Locate the cell with the specified text and output its [x, y] center coordinate. 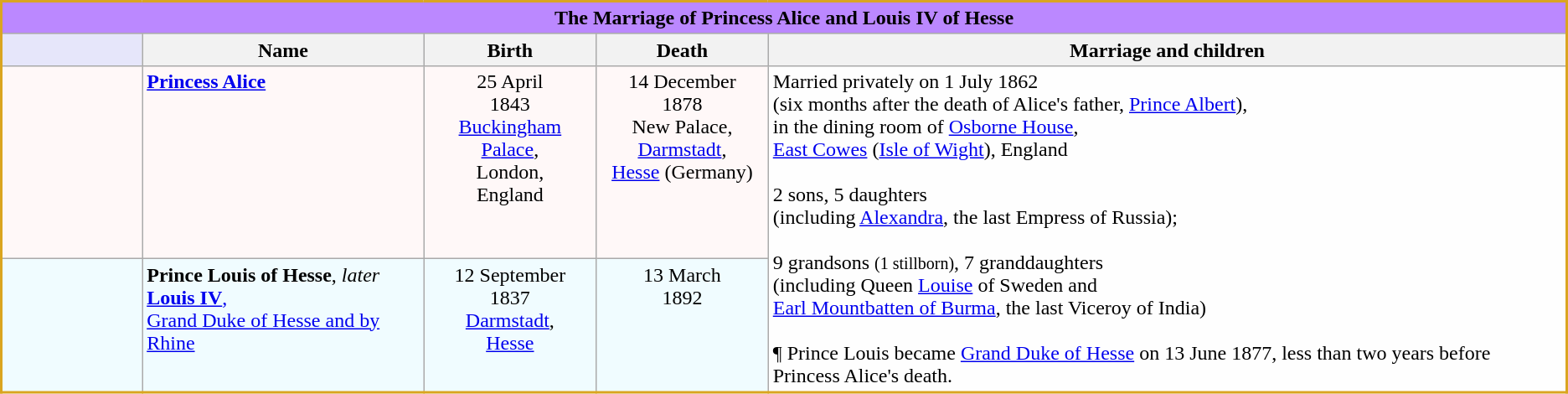
13 March 1892 [683, 325]
Princess Alice [283, 162]
Marriage and children [1168, 49]
Death [683, 49]
14 December1878New Palace,Darmstadt, Hesse (Germany) [683, 162]
The Marriage of Princess Alice and Louis IV of Hesse [784, 18]
12 September 1837Darmstadt, Hesse [510, 325]
Birth [510, 49]
Prince Louis of Hesse, later Louis IV,Grand Duke of Hesse and by Rhine [283, 325]
Name [283, 49]
25 April1843Buckingham Palace, London, England [510, 162]
